Detect which cell encompasses the target text, then output its [x, y] center coordinate. 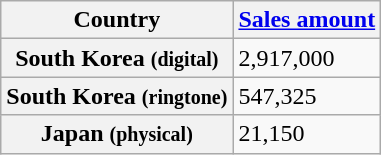
Country [117, 20]
547,325 [307, 96]
Japan (physical) [117, 134]
South Korea (digital) [117, 58]
South Korea (ringtone) [117, 96]
21,150 [307, 134]
2,917,000 [307, 58]
Sales amount [307, 20]
